Return [x, y] of the center of cell containing provided text 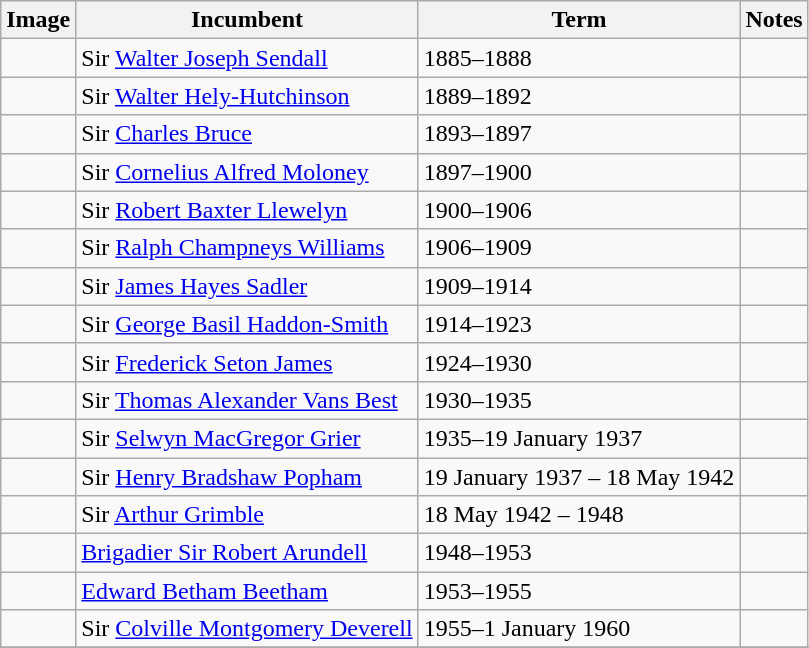
1948–1953 [579, 553]
1893–1897 [579, 134]
Sir Cornelius Alfred Moloney [247, 172]
Notes [774, 20]
19 January 1937 – 18 May 1942 [579, 477]
Sir Ralph Champneys Williams [247, 248]
1924–1930 [579, 362]
1955–1 January 1960 [579, 629]
Brigadier Sir Robert Arundell [247, 553]
1889–1892 [579, 96]
Term [579, 20]
1935–19 January 1937 [579, 438]
Sir Colville Montgomery Deverell [247, 629]
1897–1900 [579, 172]
18 May 1942 – 1948 [579, 515]
Edward Betham Beetham [247, 591]
1953–1955 [579, 591]
1900–1906 [579, 210]
Sir Thomas Alexander Vans Best [247, 400]
Sir Frederick Seton James [247, 362]
Sir Charles Bruce [247, 134]
Sir Arthur Grimble [247, 515]
Sir Selwyn MacGregor Grier [247, 438]
Sir Walter Hely-Hutchinson [247, 96]
Image [38, 20]
Sir Henry Bradshaw Popham [247, 477]
Sir Robert Baxter Llewelyn [247, 210]
1909–1914 [579, 286]
1914–1923 [579, 324]
1930–1935 [579, 400]
Incumbent [247, 20]
Sir George Basil Haddon-Smith [247, 324]
Sir Walter Joseph Sendall [247, 58]
1906–1909 [579, 248]
1885–1888 [579, 58]
Sir James Hayes Sadler [247, 286]
